Return the (X, Y) coordinate for the center point of the cell that contains the specified text.  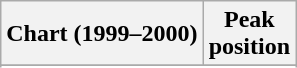
Peakposition (249, 34)
Chart (1999–2000) (102, 34)
